Determine the [x, y] coordinate at the center of the cell enclosing the given text.  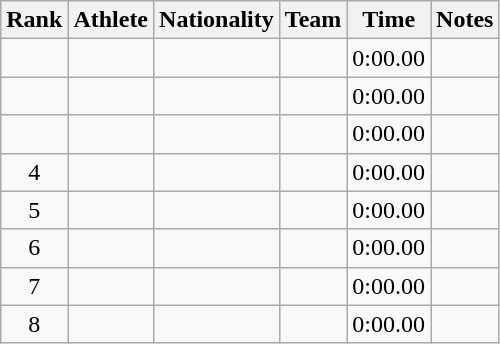
Team [313, 20]
8 [34, 324]
Nationality [217, 20]
6 [34, 248]
7 [34, 286]
Notes [465, 20]
Rank [34, 20]
4 [34, 172]
5 [34, 210]
Athlete [111, 20]
Time [389, 20]
